Return [x, y] of the center of cell containing provided text 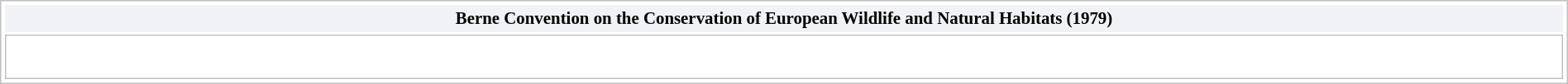
Berne Convention on the Conservation of European Wildlife and Natural Habitats (1979) [784, 18]
